Determine the (X, Y) coordinate at the center of the cell enclosing the given text.  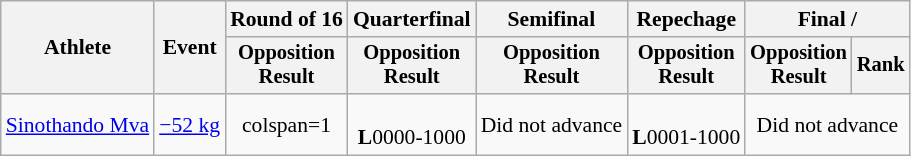
colspan=1 (286, 124)
Round of 16 (286, 19)
Quarterfinal (412, 19)
L0001-1000 (686, 124)
Final / (827, 19)
Rank (881, 66)
Semifinal (552, 19)
L0000-1000 (412, 124)
Repechage (686, 19)
Athlete (78, 48)
−52 kg (190, 124)
Sinothando Mva (78, 124)
Event (190, 48)
